Capture the cell that displays the provided text and extract its (x, y) central coordinate. 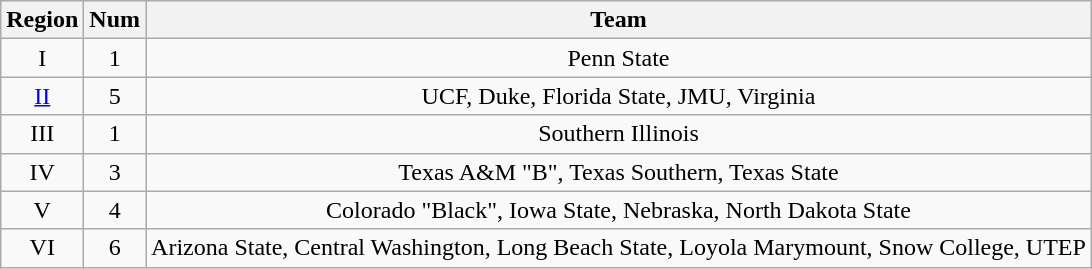
4 (115, 210)
Team (619, 20)
Num (115, 20)
I (42, 58)
Colorado "Black", Iowa State, Nebraska, North Dakota State (619, 210)
6 (115, 248)
Region (42, 20)
3 (115, 172)
II (42, 96)
V (42, 210)
5 (115, 96)
IV (42, 172)
Texas A&M "B", Texas Southern, Texas State (619, 172)
UCF, Duke, Florida State, JMU, Virginia (619, 96)
Southern Illinois (619, 134)
VI (42, 248)
III (42, 134)
Arizona State, Central Washington, Long Beach State, Loyola Marymount, Snow College, UTEP (619, 248)
Penn State (619, 58)
